Determine the (x, y) coordinate at the center of the cell enclosing the given text.  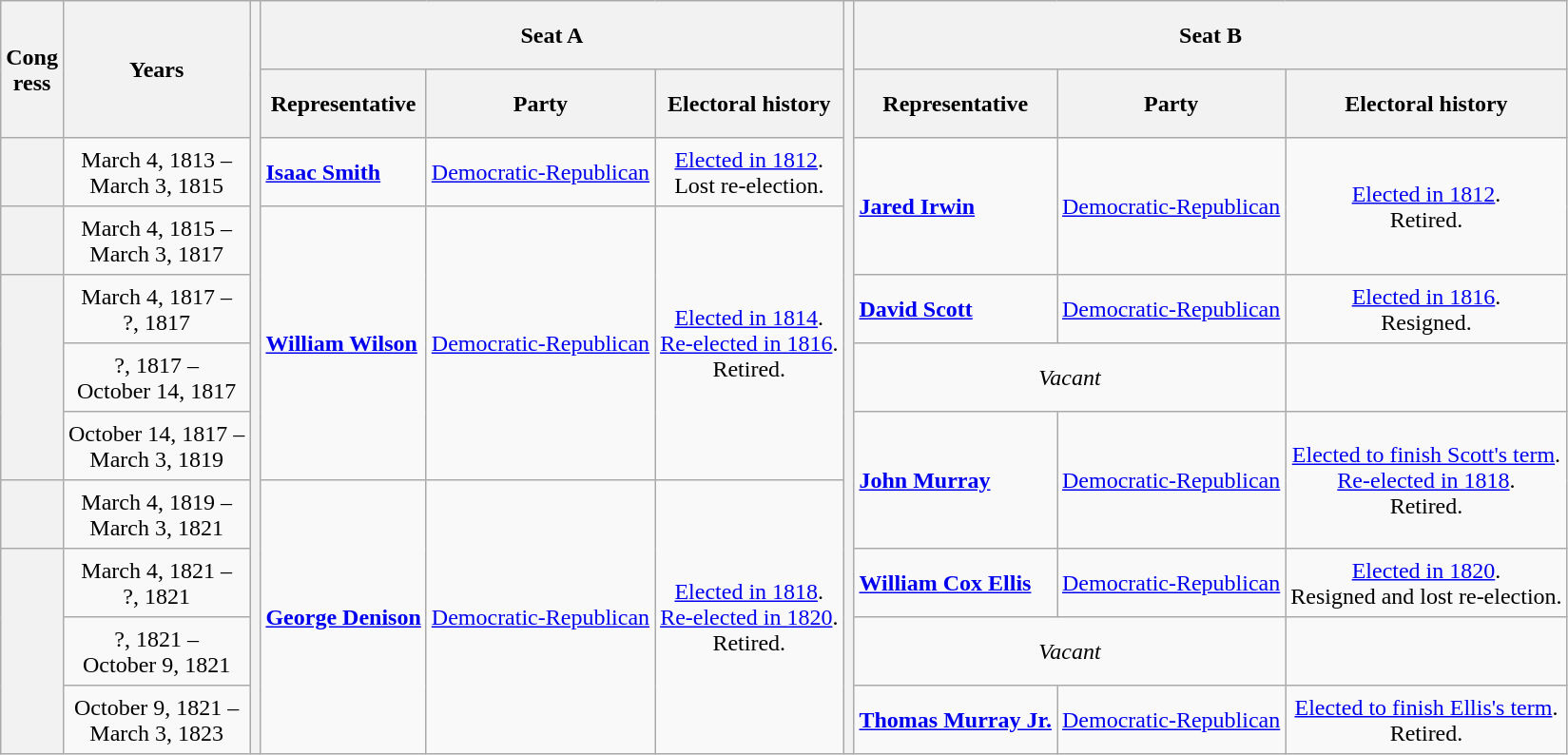
March 4, 1819 –March 3, 1821 (156, 514)
Elected in 1814.Re-elected in 1816.Retired. (749, 343)
Elected in 1818.Re-elected in 1820.Retired. (749, 617)
Elected in 1812.Lost re-election. (749, 172)
Elected in 1816.Resigned. (1426, 309)
Years (156, 69)
William Cox Ellis (956, 583)
March 4, 1813 –March 3, 1815 (156, 172)
October 9, 1821 –March 3, 1823 (156, 720)
?, 1817 –October 14, 1817 (156, 377)
Isaac Smith (343, 172)
William Wilson (343, 343)
Seat B (1210, 35)
George Denison (343, 617)
Elected to finish Scott's term.Re-elected in 1818.Retired. (1426, 480)
Elected in 1820.Resigned and lost re-election. (1426, 583)
Thomas Murray Jr. (956, 720)
John Murray (956, 480)
March 4, 1817 –?, 1817 (156, 309)
David Scott (956, 309)
March 4, 1821 –?, 1821 (156, 583)
Seat A (552, 35)
October 14, 1817 –March 3, 1819 (156, 446)
March 4, 1815 –March 3, 1817 (156, 241)
Congress (32, 69)
?, 1821 –October 9, 1821 (156, 651)
Elected in 1812.Retired. (1426, 206)
Jared Irwin (956, 206)
Elected to finish Ellis's term.Retired. (1426, 720)
